Scan for the cell matching the given text and deliver its (x, y) coordinate at center. 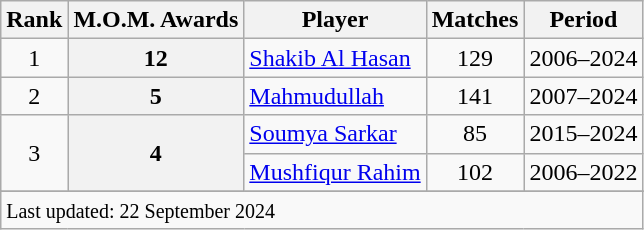
2007–2024 (584, 96)
102 (475, 172)
2006–2024 (584, 58)
Mushfiqur Rahim (335, 172)
12 (156, 58)
Mahmudullah (335, 96)
129 (475, 58)
85 (475, 134)
141 (475, 96)
Last updated: 22 September 2024 (322, 210)
2006–2022 (584, 172)
Period (584, 20)
M.O.M. Awards (156, 20)
4 (156, 153)
Player (335, 20)
Rank (34, 20)
Shakib Al Hasan (335, 58)
3 (34, 153)
1 (34, 58)
2015–2024 (584, 134)
Matches (475, 20)
5 (156, 96)
2 (34, 96)
Soumya Sarkar (335, 134)
